Output the (x, y) coordinate of the center of the cell containing the given text.  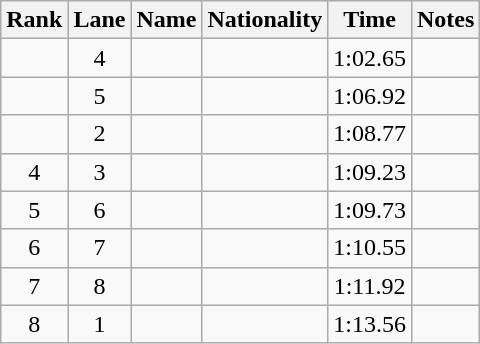
Nationality (265, 20)
Time (370, 20)
Notes (445, 20)
1 (100, 324)
Lane (100, 20)
1:06.92 (370, 96)
1:08.77 (370, 134)
3 (100, 172)
1:11.92 (370, 286)
1:09.23 (370, 172)
1:13.56 (370, 324)
Rank (34, 20)
1:02.65 (370, 58)
2 (100, 134)
Name (166, 20)
1:09.73 (370, 210)
1:10.55 (370, 248)
